Return the [x, y] coordinate for the center point of the cell that contains the specified text.  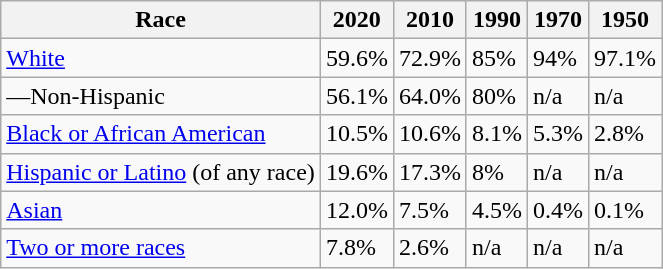
19.6% [356, 172]
56.1% [356, 96]
94% [558, 58]
5.3% [558, 134]
1970 [558, 20]
2020 [356, 20]
10.6% [430, 134]
80% [496, 96]
Race [161, 20]
4.5% [496, 210]
72.9% [430, 58]
59.6% [356, 58]
10.5% [356, 134]
97.1% [626, 58]
Asian [161, 210]
White [161, 58]
Two or more races [161, 248]
—Non-Hispanic [161, 96]
7.8% [356, 248]
1990 [496, 20]
0.1% [626, 210]
85% [496, 58]
17.3% [430, 172]
8.1% [496, 134]
8% [496, 172]
7.5% [430, 210]
1950 [626, 20]
2010 [430, 20]
64.0% [430, 96]
Black or African American [161, 134]
2.8% [626, 134]
12.0% [356, 210]
Hispanic or Latino (of any race) [161, 172]
0.4% [558, 210]
2.6% [430, 248]
